From the cell containing the given text, extract its center point as (X, Y) coordinate. 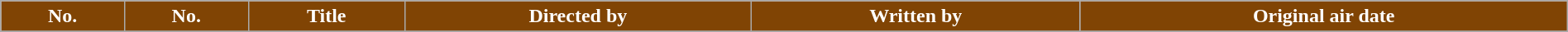
Title (326, 16)
Original air date (1323, 16)
Written by (915, 16)
Directed by (577, 16)
